Determine the [X, Y] coordinate at the center of the cell enclosing the given text.  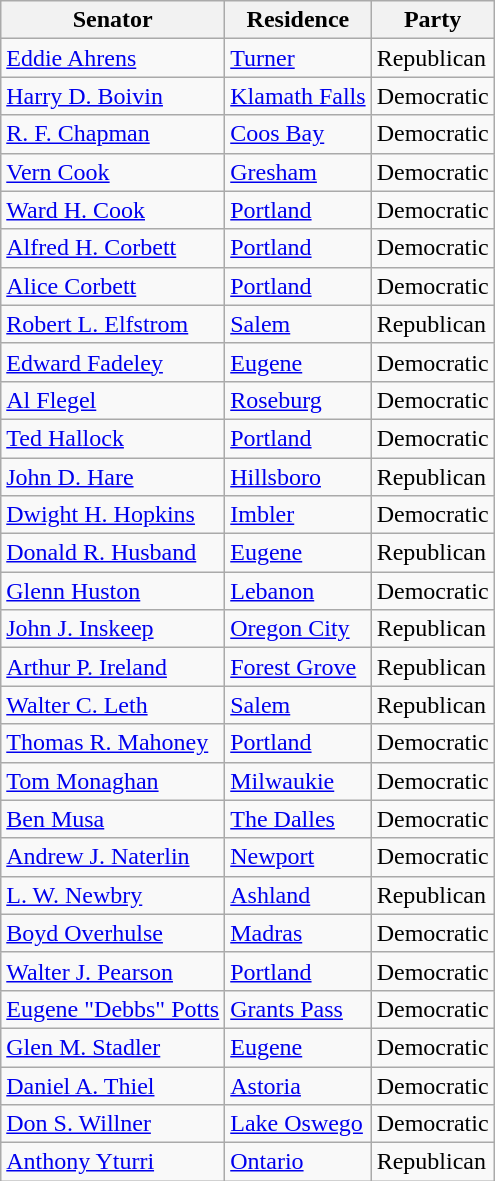
Alfred H. Corbett [113, 248]
Oregon City [298, 629]
John J. Inskeep [113, 629]
Donald R. Husband [113, 553]
Milwaukie [298, 781]
Lebanon [298, 591]
Ted Hallock [113, 438]
Madras [298, 933]
Al Flegel [113, 400]
Andrew J. Naterlin [113, 857]
Glen M. Stadler [113, 1047]
The Dalles [298, 819]
Lake Oswego [298, 1124]
Anthony Yturri [113, 1162]
Walter J. Pearson [113, 971]
Party [432, 20]
Tom Monaghan [113, 781]
Ontario [298, 1162]
Boyd Overhulse [113, 933]
Forest Grove [298, 667]
Ashland [298, 895]
L. W. Newbry [113, 895]
Gresham [298, 172]
Walter C. Leth [113, 705]
Arthur P. Ireland [113, 667]
Ward H. Cook [113, 210]
Astoria [298, 1085]
Imbler [298, 515]
Edward Fadeley [113, 362]
R. F. Chapman [113, 134]
Roseburg [298, 400]
Vern Cook [113, 172]
Dwight H. Hopkins [113, 515]
Hillsboro [298, 477]
Robert L. Elfstrom [113, 324]
Thomas R. Mahoney [113, 743]
John D. Hare [113, 477]
Eugene "Debbs" Potts [113, 1009]
Newport [298, 857]
Residence [298, 20]
Klamath Falls [298, 96]
Eddie Ahrens [113, 58]
Alice Corbett [113, 286]
Turner [298, 58]
Don S. Willner [113, 1124]
Harry D. Boivin [113, 96]
Ben Musa [113, 819]
Daniel A. Thiel [113, 1085]
Coos Bay [298, 134]
Senator [113, 20]
Glenn Huston [113, 591]
Grants Pass [298, 1009]
